Identify which cell holds the provided text, then report its [X, Y] central coordinate. 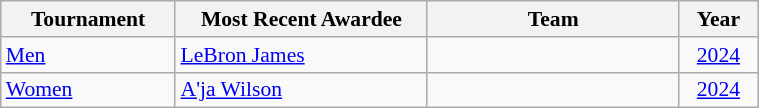
LeBron James [301, 55]
Tournament [88, 19]
Team [553, 19]
Men [88, 55]
Women [88, 90]
A'ja Wilson [301, 90]
Most Recent Awardee [301, 19]
Year [718, 19]
